Scan for the cell matching the given text and deliver its [X, Y] coordinate at center. 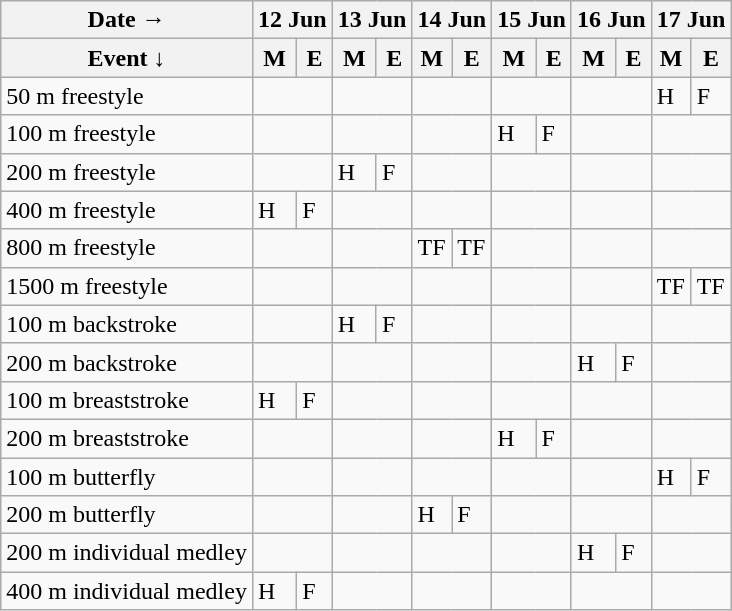
100 m backstroke [127, 324]
100 m butterfly [127, 477]
100 m freestyle [127, 134]
200 m individual medley [127, 553]
200 m butterfly [127, 515]
Event ↓ [127, 58]
15 Jun [532, 20]
800 m freestyle [127, 248]
Date → [127, 20]
16 Jun [611, 20]
50 m freestyle [127, 96]
200 m freestyle [127, 172]
1500 m freestyle [127, 286]
14 Jun [452, 20]
100 m breaststroke [127, 400]
400 m individual medley [127, 591]
200 m breaststroke [127, 438]
17 Jun [691, 20]
200 m backstroke [127, 362]
12 Jun [292, 20]
400 m freestyle [127, 210]
13 Jun [372, 20]
